Scan for the cell matching the given text and deliver its [x, y] coordinate at center. 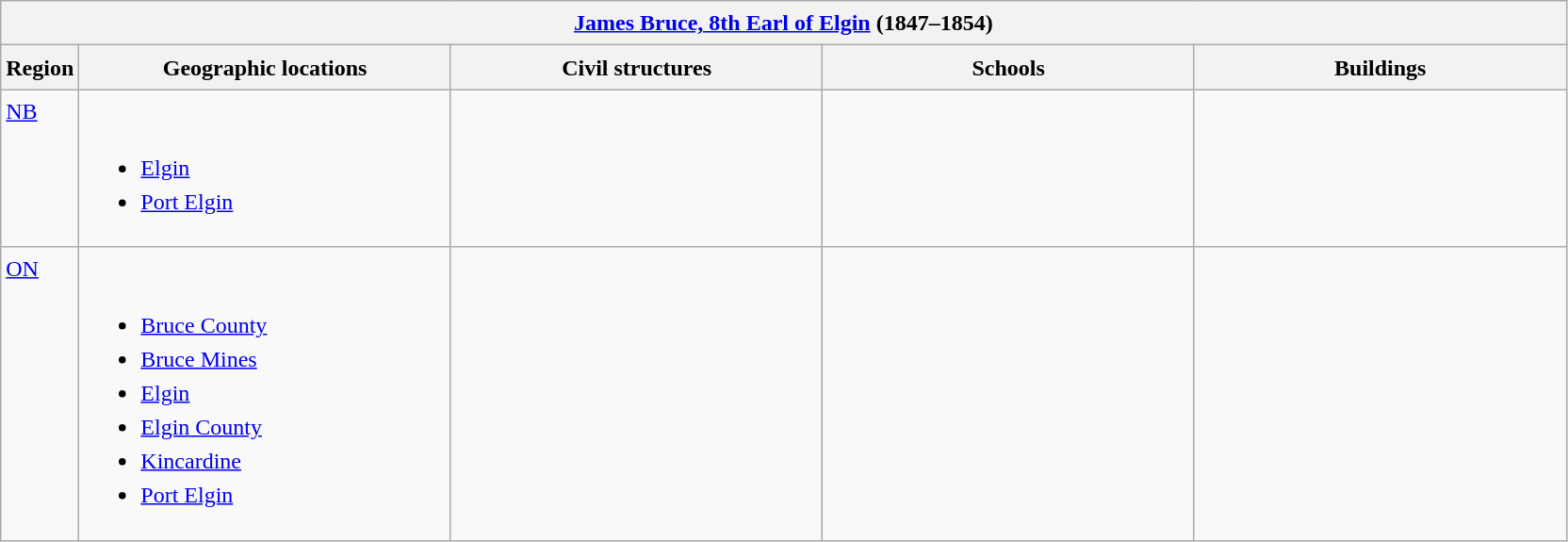
Bruce CountyBruce MinesElginElgin CountyKincardinePort Elgin [266, 394]
Geographic locations [266, 68]
James Bruce, 8th Earl of Elgin (1847–1854) [784, 23]
NB [40, 168]
Civil structures [637, 68]
ElginPort Elgin [266, 168]
Buildings [1380, 68]
Region [40, 68]
Schools [1008, 68]
ON [40, 394]
